Scan for the cell matching the given text and deliver its (x, y) coordinate at center. 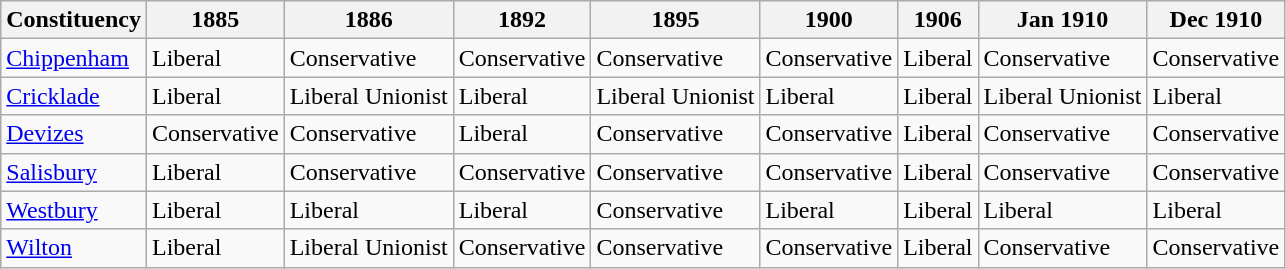
1886 (368, 20)
Salisbury (74, 172)
Jan 1910 (1062, 20)
1895 (676, 20)
1906 (938, 20)
1892 (522, 20)
Cricklade (74, 96)
Dec 1910 (1216, 20)
Constituency (74, 20)
Westbury (74, 210)
1885 (215, 20)
Chippenham (74, 58)
1900 (829, 20)
Devizes (74, 134)
Wilton (74, 248)
